Find where the given text appears and provide that cell's center as [X, Y] coordinate. 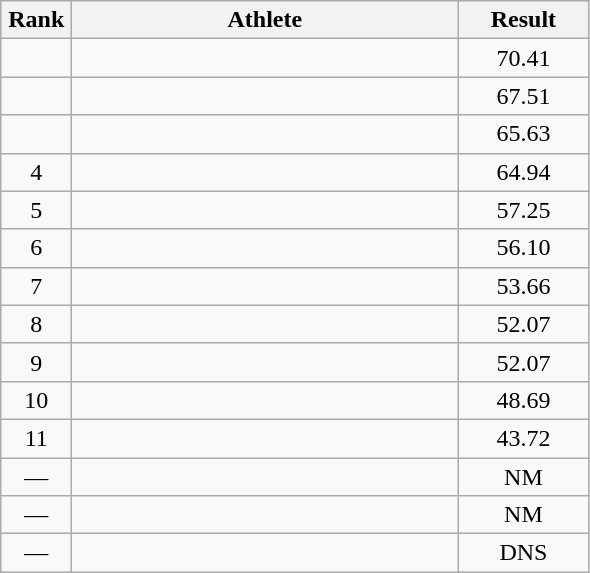
4 [36, 172]
65.63 [524, 134]
64.94 [524, 172]
7 [36, 286]
11 [36, 438]
Result [524, 20]
6 [36, 248]
DNS [524, 553]
Rank [36, 20]
53.66 [524, 286]
9 [36, 362]
57.25 [524, 210]
67.51 [524, 96]
43.72 [524, 438]
56.10 [524, 248]
5 [36, 210]
10 [36, 400]
70.41 [524, 58]
Athlete [265, 20]
48.69 [524, 400]
8 [36, 324]
